Search for the cell housing the specified text and yield its [X, Y] center coordinate. 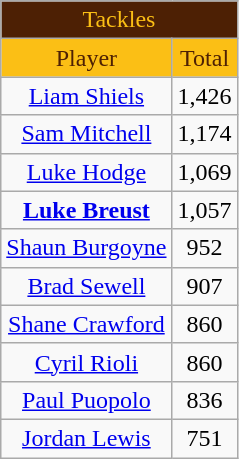
Total [204, 58]
Jordan Lewis [86, 438]
1,426 [204, 96]
Tackles [119, 20]
Sam Mitchell [86, 134]
Liam Shiels [86, 96]
Luke Hodge [86, 172]
Brad Sewell [86, 286]
1,069 [204, 172]
751 [204, 438]
Paul Puopolo [86, 400]
1,057 [204, 210]
Player [86, 58]
1,174 [204, 134]
836 [204, 400]
Shaun Burgoyne [86, 248]
Shane Crawford [86, 324]
952 [204, 248]
Cyril Rioli [86, 362]
907 [204, 286]
Luke Breust [86, 210]
